Determine the (x, y) coordinate at the center of the cell enclosing the given text.  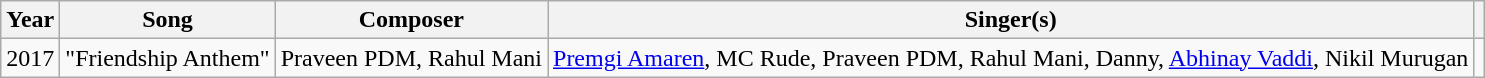
Year (30, 20)
2017 (30, 58)
Song (168, 20)
Premgi Amaren, MC Rude, Praveen PDM, Rahul Mani, Danny, Abhinay Vaddi, Nikil Murugan (1011, 58)
"Friendship Anthem" (168, 58)
Composer (411, 20)
Singer(s) (1011, 20)
Praveen PDM, Rahul Mani (411, 58)
